Extract the (X, Y) coordinate from the center of the cell holding the provided text.  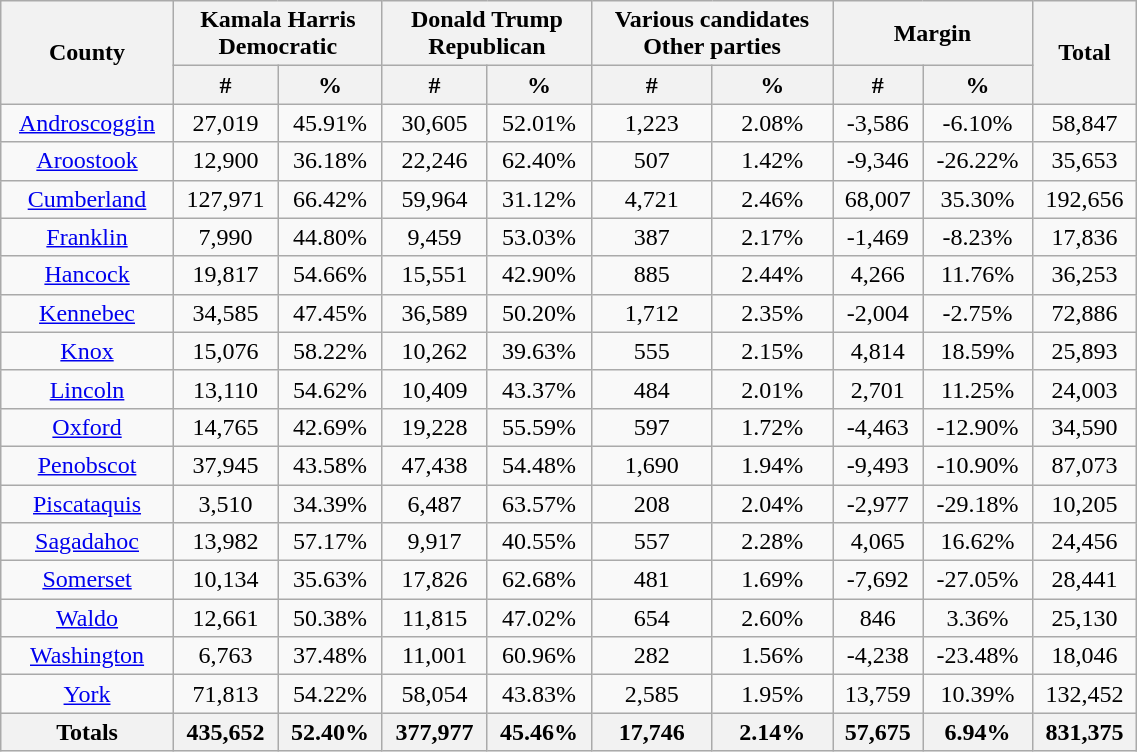
44.80% (330, 237)
-1,469 (878, 237)
57,675 (878, 732)
24,003 (1084, 389)
22,246 (434, 161)
18,046 (1084, 656)
1.72% (772, 427)
45.46% (540, 732)
1.94% (772, 465)
Piscataquis (88, 503)
71,813 (226, 694)
Kamala HarrisDemocratic (278, 34)
11.25% (978, 389)
10.39% (978, 694)
9,917 (434, 542)
2,585 (652, 694)
-23.48% (978, 656)
10,205 (1084, 503)
15,076 (226, 351)
16.62% (978, 542)
Somerset (88, 580)
35.30% (978, 199)
58.22% (330, 351)
43.83% (540, 694)
County (88, 52)
557 (652, 542)
12,661 (226, 618)
17,746 (652, 732)
43.37% (540, 389)
4,065 (878, 542)
47,438 (434, 465)
127,971 (226, 199)
-4,463 (878, 427)
10,134 (226, 580)
54.62% (330, 389)
-8.23% (978, 237)
-2,004 (878, 313)
30,605 (434, 123)
Sagadahoc (88, 542)
13,759 (878, 694)
-26.22% (978, 161)
58,847 (1084, 123)
50.38% (330, 618)
Penobscot (88, 465)
27,019 (226, 123)
11,001 (434, 656)
72,886 (1084, 313)
87,073 (1084, 465)
2,701 (878, 389)
208 (652, 503)
54.48% (540, 465)
6,763 (226, 656)
Hancock (88, 275)
47.45% (330, 313)
435,652 (226, 732)
Totals (88, 732)
9,459 (434, 237)
25,893 (1084, 351)
34,585 (226, 313)
4,814 (878, 351)
6.94% (978, 732)
Aroostook (88, 161)
58,054 (434, 694)
66.42% (330, 199)
Knox (88, 351)
35.63% (330, 580)
36,253 (1084, 275)
52.01% (540, 123)
York (88, 694)
2.35% (772, 313)
1.95% (772, 694)
885 (652, 275)
47.02% (540, 618)
34,590 (1084, 427)
12,900 (226, 161)
13,110 (226, 389)
45.91% (330, 123)
14,765 (226, 427)
507 (652, 161)
387 (652, 237)
36,589 (434, 313)
2.17% (772, 237)
377,977 (434, 732)
10,409 (434, 389)
-2.75% (978, 313)
7,990 (226, 237)
555 (652, 351)
1.42% (772, 161)
68,007 (878, 199)
54.22% (330, 694)
37,945 (226, 465)
Lincoln (88, 389)
484 (652, 389)
4,721 (652, 199)
59,964 (434, 199)
481 (652, 580)
52.40% (330, 732)
282 (652, 656)
Donald TrumpRepublican (486, 34)
-6.10% (978, 123)
15,551 (434, 275)
11.76% (978, 275)
1.69% (772, 580)
55.59% (540, 427)
18.59% (978, 351)
-27.05% (978, 580)
-9,346 (878, 161)
24,456 (1084, 542)
-29.18% (978, 503)
132,452 (1084, 694)
3,510 (226, 503)
2.15% (772, 351)
831,375 (1084, 732)
-3,586 (878, 123)
Androscoggin (88, 123)
28,441 (1084, 580)
2.28% (772, 542)
-7,692 (878, 580)
Various candidatesOther parties (712, 34)
13,982 (226, 542)
2.44% (772, 275)
11,815 (434, 618)
2.04% (772, 503)
Franklin (88, 237)
25,130 (1084, 618)
43.58% (330, 465)
-2,977 (878, 503)
2.01% (772, 389)
35,653 (1084, 161)
40.55% (540, 542)
Kennebec (88, 313)
Waldo (88, 618)
654 (652, 618)
17,826 (434, 580)
34.39% (330, 503)
1,712 (652, 313)
6,487 (434, 503)
37.48% (330, 656)
-4,238 (878, 656)
31.12% (540, 199)
54.66% (330, 275)
1.56% (772, 656)
10,262 (434, 351)
42.69% (330, 427)
846 (878, 618)
2.60% (772, 618)
62.40% (540, 161)
Total (1084, 52)
Cumberland (88, 199)
-12.90% (978, 427)
53.03% (540, 237)
57.17% (330, 542)
Margin (933, 34)
Washington (88, 656)
39.63% (540, 351)
-9,493 (878, 465)
4,266 (878, 275)
19,817 (226, 275)
2.46% (772, 199)
19,228 (434, 427)
1,690 (652, 465)
60.96% (540, 656)
36.18% (330, 161)
2.08% (772, 123)
62.68% (540, 580)
17,836 (1084, 237)
63.57% (540, 503)
3.36% (978, 618)
42.90% (540, 275)
1,223 (652, 123)
2.14% (772, 732)
Oxford (88, 427)
50.20% (540, 313)
192,656 (1084, 199)
-10.90% (978, 465)
597 (652, 427)
